Capture the cell that displays the provided text and extract its (x, y) central coordinate. 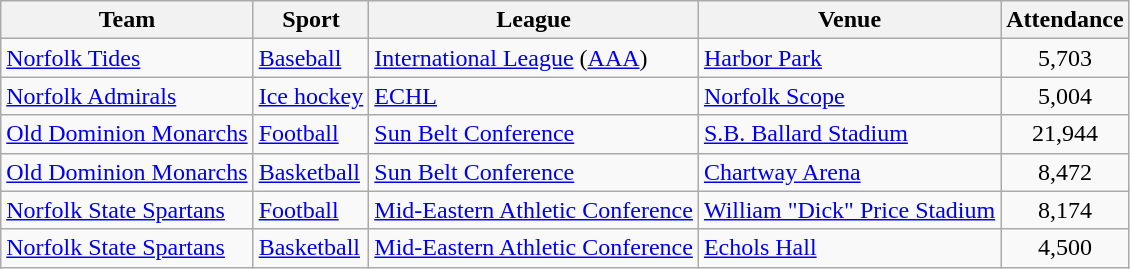
International League (AAA) (534, 58)
21,944 (1065, 134)
Venue (849, 20)
Attendance (1065, 20)
4,500 (1065, 248)
William "Dick" Price Stadium (849, 210)
ECHL (534, 96)
Norfolk Admirals (127, 96)
5,004 (1065, 96)
5,703 (1065, 58)
League (534, 20)
S.B. Ballard Stadium (849, 134)
Sport (311, 20)
8,174 (1065, 210)
Echols Hall (849, 248)
Norfolk Scope (849, 96)
Ice hockey (311, 96)
Team (127, 20)
Norfolk Tides (127, 58)
Baseball (311, 58)
Chartway Arena (849, 172)
Harbor Park (849, 58)
8,472 (1065, 172)
